Provide the (X, Y) coordinate of the cell's center where the given text is located.  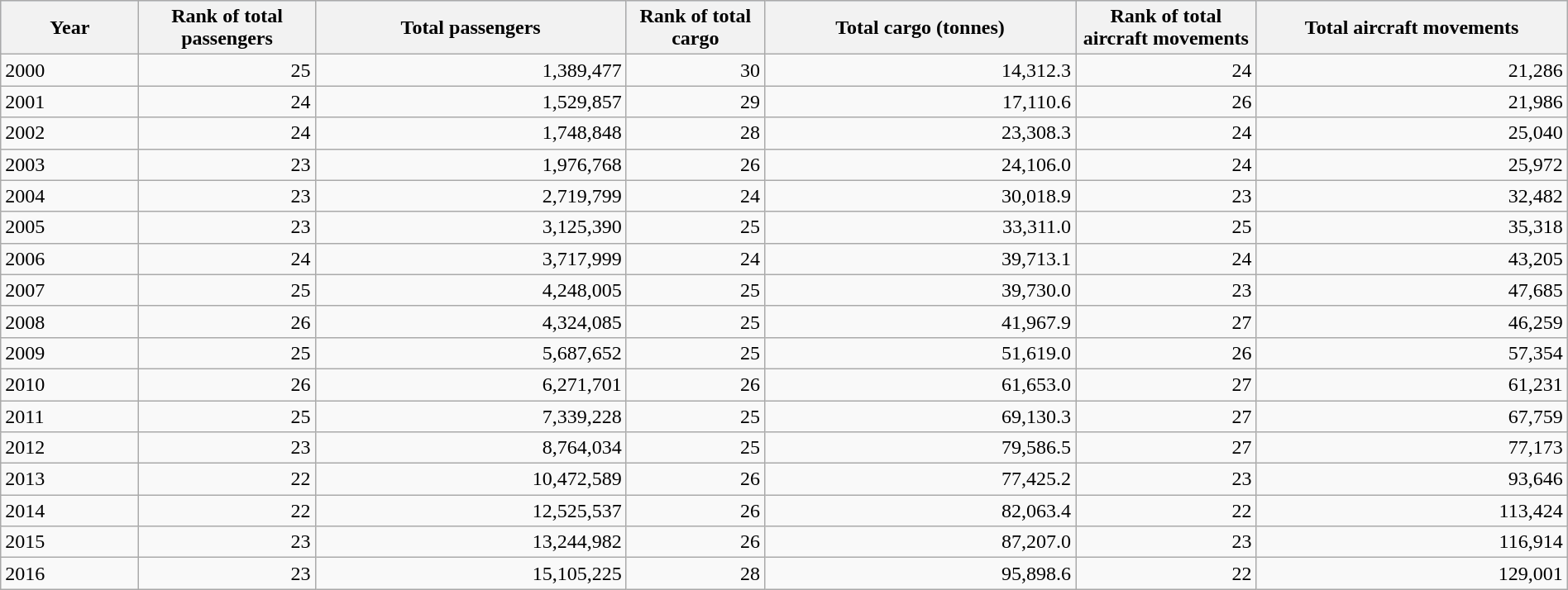
113,424 (1412, 511)
69,130.3 (920, 416)
93,646 (1412, 479)
129,001 (1412, 573)
12,525,537 (471, 511)
116,914 (1412, 542)
23,308.3 (920, 133)
4,248,005 (471, 290)
4,324,085 (471, 321)
8,764,034 (471, 448)
61,231 (1412, 384)
35,318 (1412, 227)
2003 (69, 164)
13,244,982 (471, 542)
39,713.1 (920, 259)
2008 (69, 321)
Total cargo (tonnes) (920, 28)
5,687,652 (471, 353)
87,207.0 (920, 542)
82,063.4 (920, 511)
1,389,477 (471, 70)
2012 (69, 448)
30,018.9 (920, 196)
21,986 (1412, 102)
14,312.3 (920, 70)
1,529,857 (471, 102)
Rank of total cargo (695, 28)
2014 (69, 511)
67,759 (1412, 416)
25,972 (1412, 164)
2007 (69, 290)
Rank of total aircraft movements (1166, 28)
2000 (69, 70)
2,719,799 (471, 196)
2016 (69, 573)
3,125,390 (471, 227)
95,898.6 (920, 573)
6,271,701 (471, 384)
10,472,589 (471, 479)
2001 (69, 102)
1,748,848 (471, 133)
2010 (69, 384)
21,286 (1412, 70)
15,105,225 (471, 573)
30 (695, 70)
29 (695, 102)
25,040 (1412, 133)
77,173 (1412, 448)
2005 (69, 227)
43,205 (1412, 259)
2002 (69, 133)
61,653.0 (920, 384)
17,110.6 (920, 102)
79,586.5 (920, 448)
2006 (69, 259)
33,311.0 (920, 227)
2004 (69, 196)
57,354 (1412, 353)
39,730.0 (920, 290)
Rank of total passengers (227, 28)
77,425.2 (920, 479)
Total passengers (471, 28)
2015 (69, 542)
Year (69, 28)
51,619.0 (920, 353)
7,339,228 (471, 416)
3,717,999 (471, 259)
46,259 (1412, 321)
2009 (69, 353)
2011 (69, 416)
2013 (69, 479)
32,482 (1412, 196)
Total aircraft movements (1412, 28)
41,967.9 (920, 321)
1,976,768 (471, 164)
24,106.0 (920, 164)
47,685 (1412, 290)
